From the cell containing the given text, extract its center point as [X, Y] coordinate. 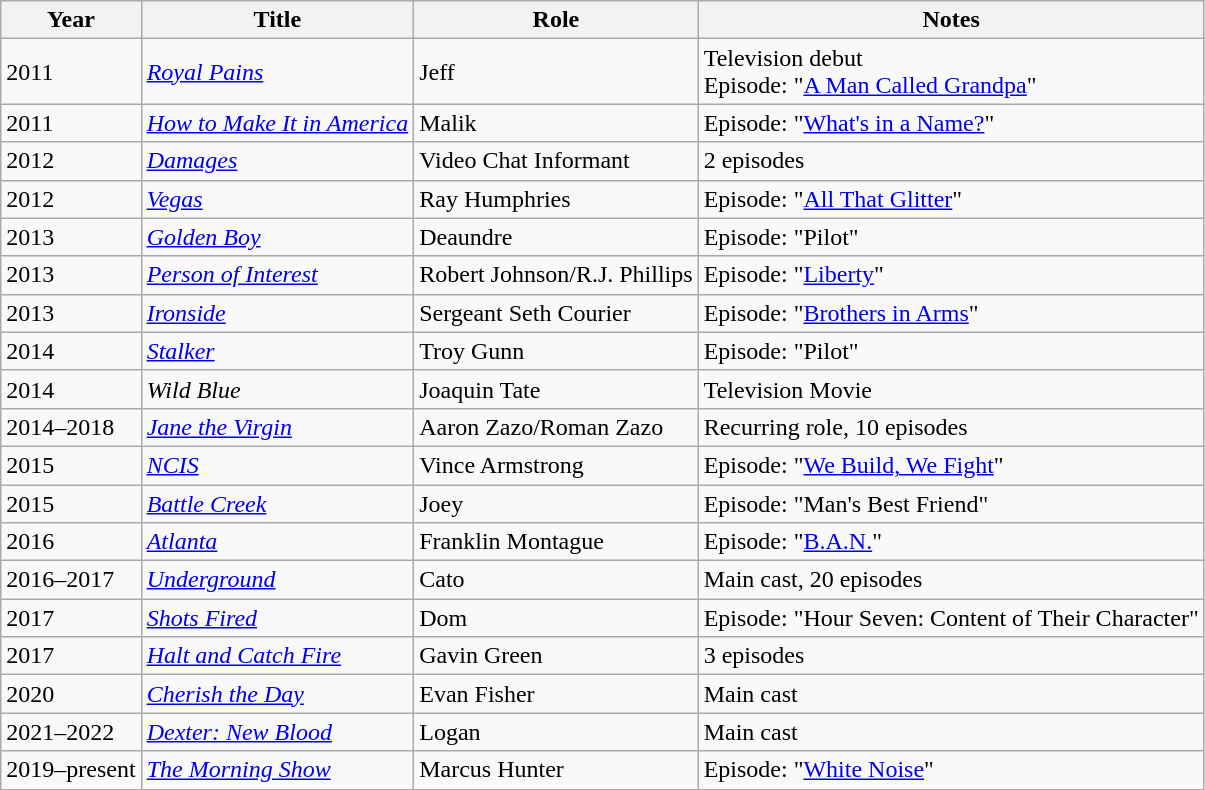
Vince Armstrong [556, 465]
2014–2018 [71, 427]
Stalker [278, 351]
Episode: "All That Glitter" [951, 199]
Atlanta [278, 542]
Joaquin Tate [556, 389]
Troy Gunn [556, 351]
Episode: "Man's Best Friend" [951, 503]
Franklin Montague [556, 542]
How to Make It in America [278, 123]
Episode: "Hour Seven: Content of Their Character" [951, 618]
The Morning Show [278, 770]
2021–2022 [71, 732]
2020 [71, 694]
Recurring role, 10 episodes [951, 427]
2 episodes [951, 161]
Sergeant Seth Courier [556, 313]
Golden Boy [278, 237]
Underground [278, 580]
Dexter: New Blood [278, 732]
Television debutEpisode: "A Man Called Grandpa" [951, 72]
Robert Johnson/R.J. Phillips [556, 275]
Aaron Zazo/Roman Zazo [556, 427]
Episode: "Liberty" [951, 275]
Marcus Hunter [556, 770]
Title [278, 20]
3 episodes [951, 656]
Episode: "We Build, We Fight" [951, 465]
Vegas [278, 199]
Video Chat Informant [556, 161]
Ray Humphries [556, 199]
Main cast, 20 episodes [951, 580]
Battle Creek [278, 503]
Joey [556, 503]
Year [71, 20]
Halt and Catch Fire [278, 656]
2016–2017 [71, 580]
Damages [278, 161]
NCIS [278, 465]
Episode: "Brothers in Arms" [951, 313]
Person of Interest [278, 275]
Gavin Green [556, 656]
Malik [556, 123]
Notes [951, 20]
Dom [556, 618]
Cato [556, 580]
Television Movie [951, 389]
Cherish the Day [278, 694]
2019–present [71, 770]
Role [556, 20]
Logan [556, 732]
Episode: "White Noise" [951, 770]
Episode: "B.A.N." [951, 542]
Shots Fired [278, 618]
Royal Pains [278, 72]
Ironside [278, 313]
Deaundre [556, 237]
2016 [71, 542]
Jane the Virgin [278, 427]
Jeff [556, 72]
Episode: "What's in a Name?" [951, 123]
Evan Fisher [556, 694]
Wild Blue [278, 389]
